Search for the cell housing the specified text and yield its (X, Y) center coordinate. 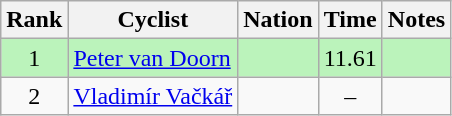
Time (350, 20)
2 (34, 96)
– (350, 96)
Notes (416, 20)
1 (34, 58)
Cyclist (153, 20)
Peter van Doorn (153, 58)
Vladimír Vačkář (153, 96)
Nation (278, 20)
11.61 (350, 58)
Rank (34, 20)
